Search for the cell housing the specified text and yield its (X, Y) center coordinate. 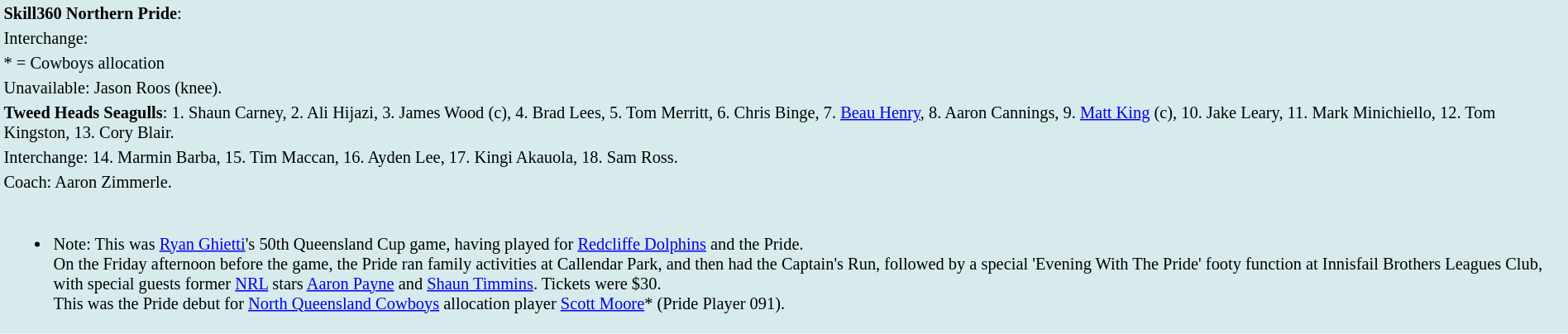
Interchange: (784, 38)
Skill360 Northern Pride: (784, 13)
Coach: Aaron Zimmerle. (784, 182)
* = Cowboys allocation (784, 63)
Unavailable: Jason Roos (knee). (784, 88)
Interchange: 14. Marmin Barba, 15. Tim Maccan, 16. Ayden Lee, 17. Kingi Akauola, 18. Sam Ross. (784, 157)
